For the text-containing cell, return its midpoint in [x, y] coordinate format. 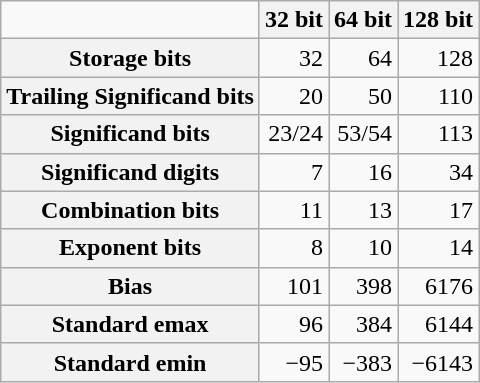
−383 [362, 362]
8 [294, 248]
Standard emin [130, 362]
Exponent bits [130, 248]
64 bit [362, 20]
384 [362, 324]
101 [294, 286]
−95 [294, 362]
6176 [438, 286]
20 [294, 96]
Combination bits [130, 210]
Standard emax [130, 324]
−6143 [438, 362]
32 bit [294, 20]
6144 [438, 324]
11 [294, 210]
64 [362, 58]
23/24 [294, 134]
10 [362, 248]
Significand digits [130, 172]
96 [294, 324]
128 [438, 58]
Storage bits [130, 58]
17 [438, 210]
50 [362, 96]
Trailing Significand bits [130, 96]
14 [438, 248]
Bias [130, 286]
Significand bits [130, 134]
110 [438, 96]
34 [438, 172]
53/54 [362, 134]
7 [294, 172]
13 [362, 210]
128 bit [438, 20]
398 [362, 286]
16 [362, 172]
32 [294, 58]
113 [438, 134]
